Provide the (X, Y) coordinate of the cell's center where the given text is located.  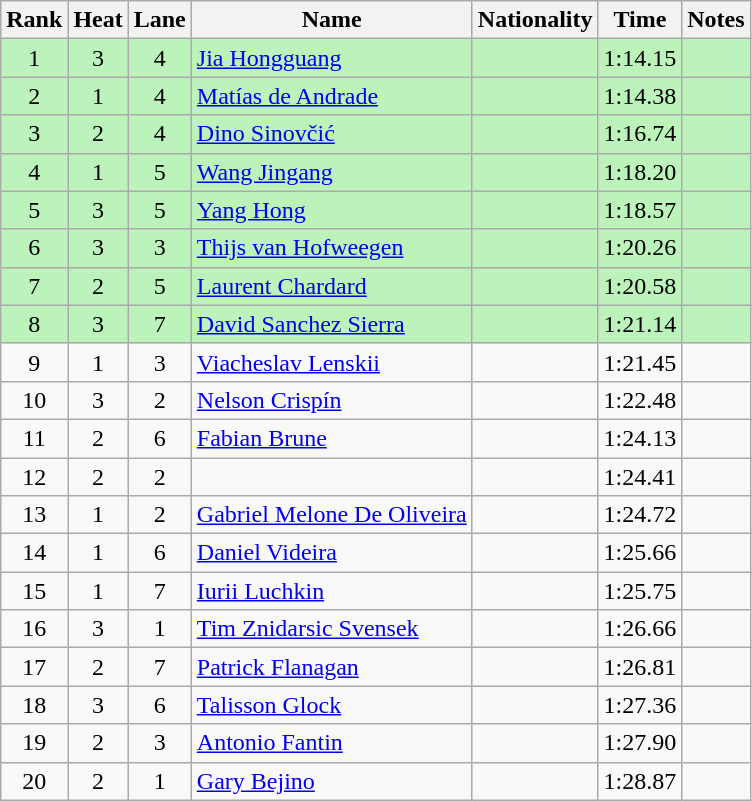
13 (34, 515)
Viacheslav Lenskii (332, 362)
1:18.20 (640, 172)
1:25.66 (640, 553)
1:22.48 (640, 400)
1:28.87 (640, 781)
1:21.45 (640, 362)
1:18.57 (640, 210)
1:14.38 (640, 96)
Daniel Videira (332, 553)
Heat (98, 20)
Jia Hongguang (332, 58)
9 (34, 362)
Nationality (535, 20)
Gary Bejino (332, 781)
Name (332, 20)
12 (34, 477)
1:25.75 (640, 591)
Wang Jingang (332, 172)
Gabriel Melone De Oliveira (332, 515)
17 (34, 667)
8 (34, 324)
20 (34, 781)
Time (640, 20)
1:14.15 (640, 58)
Lane (160, 20)
1:27.90 (640, 743)
1:26.81 (640, 667)
Talisson Glock (332, 705)
Nelson Crispín (332, 400)
19 (34, 743)
1:24.72 (640, 515)
Matías de Andrade (332, 96)
David Sanchez Sierra (332, 324)
1:26.66 (640, 629)
18 (34, 705)
Iurii Luchkin (332, 591)
15 (34, 591)
1:20.26 (640, 248)
14 (34, 553)
1:21.14 (640, 324)
1:24.13 (640, 438)
16 (34, 629)
Fabian Brune (332, 438)
1:27.36 (640, 705)
Dino Sinovčić (332, 134)
Notes (716, 20)
Laurent Chardard (332, 286)
Thijs van Hofweegen (332, 248)
Yang Hong (332, 210)
1:24.41 (640, 477)
11 (34, 438)
10 (34, 400)
Patrick Flanagan (332, 667)
Antonio Fantin (332, 743)
Rank (34, 20)
Tim Znidarsic Svensek (332, 629)
1:16.74 (640, 134)
1:20.58 (640, 286)
